Determine the [x, y] coordinate at the center of the cell enclosing the given text.  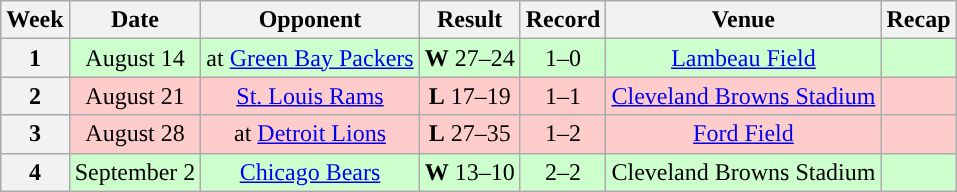
L 27–35 [470, 134]
at Detroit Lions [310, 134]
Venue [744, 20]
1–2 [563, 134]
4 [35, 172]
L 17–19 [470, 96]
Lambeau Field [744, 58]
3 [35, 134]
2 [35, 96]
Week [35, 20]
at Green Bay Packers [310, 58]
Record [563, 20]
September 2 [135, 172]
Ford Field [744, 134]
1 [35, 58]
Date [135, 20]
August 21 [135, 96]
August 28 [135, 134]
August 14 [135, 58]
1–1 [563, 96]
W 27–24 [470, 58]
2–2 [563, 172]
1–0 [563, 58]
Opponent [310, 20]
Result [470, 20]
W 13–10 [470, 172]
Recap [918, 20]
Chicago Bears [310, 172]
St. Louis Rams [310, 96]
